Identify which cell holds the provided text, then report its [x, y] central coordinate. 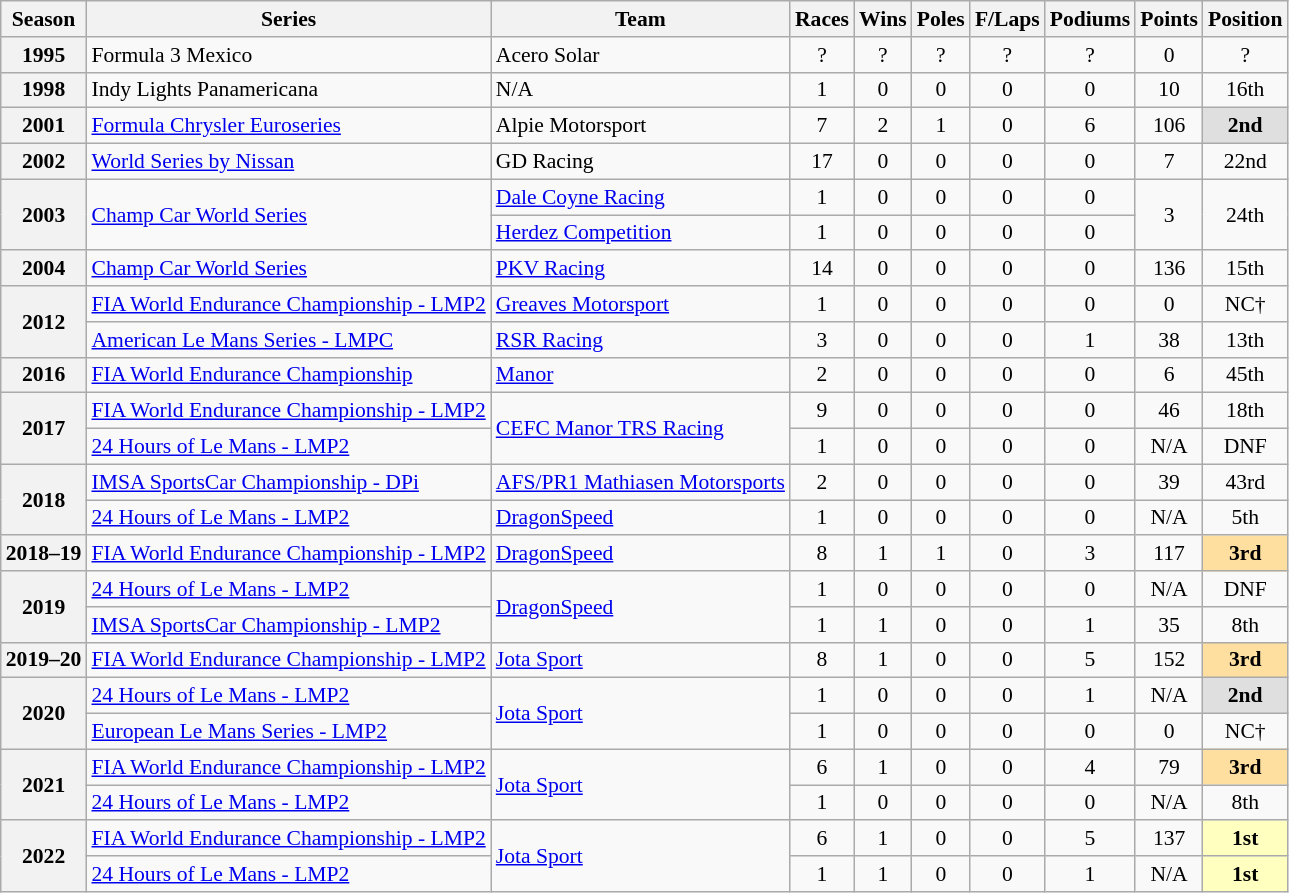
2022 [44, 856]
1995 [44, 55]
15th [1245, 269]
PKV Racing [640, 269]
Races [822, 19]
Team [640, 19]
Podiums [1090, 19]
Season [44, 19]
2018–19 [44, 554]
Greaves Motorsport [640, 304]
1998 [44, 90]
14 [822, 269]
Acero Solar [640, 55]
IMSA SportsCar Championship - DPi [288, 482]
2020 [44, 714]
4 [1090, 767]
Indy Lights Panamericana [288, 90]
Alpie Motorsport [640, 126]
106 [1169, 126]
79 [1169, 767]
AFS/PR1 Mathiasen Motorsports [640, 482]
GD Racing [640, 162]
World Series by Nissan [288, 162]
Formula 3 Mexico [288, 55]
2019–20 [44, 660]
Series [288, 19]
FIA World Endurance Championship [288, 375]
Wins [883, 19]
5th [1245, 518]
Herdez Competition [640, 233]
9 [822, 411]
43rd [1245, 482]
39 [1169, 482]
46 [1169, 411]
2018 [44, 500]
Dale Coyne Racing [640, 197]
2002 [44, 162]
22nd [1245, 162]
45th [1245, 375]
24th [1245, 214]
35 [1169, 625]
136 [1169, 269]
F/Laps [1008, 19]
2019 [44, 606]
European Le Mans Series - LMP2 [288, 732]
Position [1245, 19]
18th [1245, 411]
2004 [44, 269]
13th [1245, 340]
2017 [44, 428]
17 [822, 162]
117 [1169, 554]
Poles [941, 19]
2016 [44, 375]
152 [1169, 660]
CEFC Manor TRS Racing [640, 428]
Manor [640, 375]
Points [1169, 19]
Formula Chrysler Euroseries [288, 126]
2001 [44, 126]
2012 [44, 322]
2003 [44, 214]
RSR Racing [640, 340]
10 [1169, 90]
American Le Mans Series - LMPC [288, 340]
IMSA SportsCar Championship - LMP2 [288, 625]
2021 [44, 784]
137 [1169, 839]
16th [1245, 90]
38 [1169, 340]
